Provide the (X, Y) coordinate of the cell's center where the given text is located.  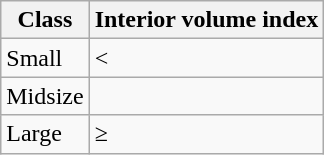
Midsize (45, 96)
Small (45, 58)
≥ (206, 134)
Class (45, 20)
Interior volume index (206, 20)
Large (45, 134)
< (206, 58)
